Find where the given text appears and provide that cell's center as (x, y) coordinate. 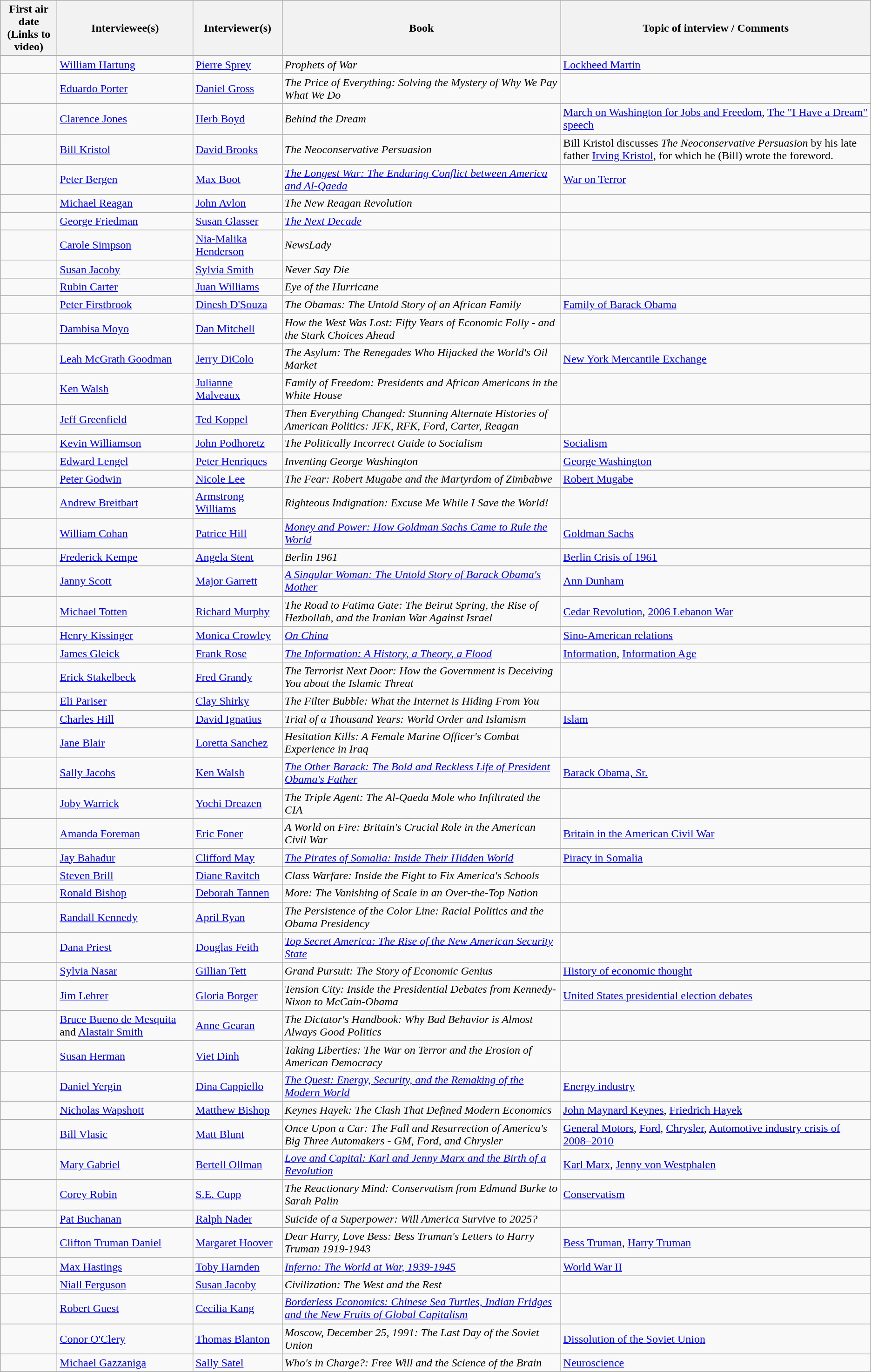
The New Reagan Revolution (422, 203)
Sally Jacobs (125, 773)
March on Washington for Jobs and Freedom, The "I Have a Dream" speech (716, 119)
Keynes Hayek: The Clash That Defined Modern Economics (422, 1110)
The Longest War: The Enduring Conflict between America and Al-Qaeda (422, 180)
Inferno: The World at War, 1939-1945 (422, 1267)
A World on Fire: Britain's Crucial Role in the American Civil War (422, 834)
Eduardo Porter (125, 88)
Civilization: The West and the Rest (422, 1285)
The Filter Bubble: What the Internet is Hiding From You (422, 701)
Michael Reagan (125, 203)
Peter Firstbrook (125, 304)
Sylvia Nasar (125, 971)
Suicide of a Superpower: Will America Survive to 2025? (422, 1219)
Barack Obama, Sr. (716, 773)
The Next Decade (422, 221)
Borderless Economics: Chinese Sea Turtles, Indian Fridges and the New Fruits of Global Capitalism (422, 1309)
A Singular Woman: The Untold Story of Barack Obama's Mother (422, 581)
Information, Information Age (716, 653)
Julianne Malveaux (238, 389)
Leah McGrath Goodman (125, 359)
Edward Lengel (125, 461)
Peter Godwin (125, 479)
Patrice Hill (238, 533)
Bertell Ollman (238, 1164)
Andrew Breitbart (125, 503)
Matt Blunt (238, 1134)
Peter Bergen (125, 180)
Money and Power: How Goldman Sachs Came to Rule the World (422, 533)
Cecilia Kang (238, 1309)
Righteous Indignation: Excuse Me While I Save the World! (422, 503)
Family of Barack Obama (716, 304)
Eric Foner (238, 834)
Viet Dinh (238, 1056)
Inventing George Washington (422, 461)
Frank Rose (238, 653)
Clifford May (238, 858)
Britain in the American Civil War (716, 834)
Sino-American relations (716, 635)
Max Boot (238, 180)
Grand Pursuit: The Story of Economic Genius (422, 971)
Nicholas Wapshott (125, 1110)
Major Garrett (238, 581)
Pat Buchanan (125, 1219)
Robert Mugabe (716, 479)
Monica Crowley (238, 635)
Islam (716, 719)
The Terrorist Next Door: How the Government is Deceiving You about the Islamic Threat (422, 677)
Corey Robin (125, 1195)
Neuroscience (716, 1363)
Nicole Lee (238, 479)
United States presidential election debates (716, 995)
Dinesh D'Souza (238, 304)
Clarence Jones (125, 119)
John Avlon (238, 203)
Herb Boyd (238, 119)
The Other Barack: The Bold and Reckless Life of President Obama's Father (422, 773)
David Ignatius (238, 719)
Jane Blair (125, 743)
Tension City: Inside the Presidential Debates from Kennedy-Nixon to McCain-Obama (422, 995)
Berlin 1961 (422, 557)
Daniel Yergin (125, 1086)
Clifton Truman Daniel (125, 1243)
Juan Williams (238, 287)
Erick Stakelbeck (125, 677)
S.E. Cupp (238, 1195)
Bill Kristol (125, 149)
Who's in Charge?: Free Will and the Science of the Brain (422, 1363)
Dina Cappiello (238, 1086)
Randall Kennedy (125, 917)
Taking Liberties: The War on Terror and the Erosion of American Democracy (422, 1056)
Nia-Malika Henderson (238, 245)
The Fear: Robert Mugabe and the Martyrdom of Zimbabwe (422, 479)
The Reactionary Mind: Conservatism from Edmund Burke to Sarah Palin (422, 1195)
John Maynard Keynes, Friedrich Hayek (716, 1110)
Jim Lehrer (125, 995)
Socialism (716, 444)
Sally Satel (238, 1363)
Goldman Sachs (716, 533)
Frederick Kempe (125, 557)
Pierre Sprey (238, 65)
Susan Herman (125, 1056)
Dear Harry, Love Bess: Bess Truman's Letters to Harry Truman 1919-1943 (422, 1243)
Dana Priest (125, 948)
The Price of Everything: Solving the Mystery of Why We Pay What We Do (422, 88)
Steven Brill (125, 875)
Moscow, December 25, 1991: The Last Day of the Soviet Union (422, 1338)
Interviewer(s) (238, 28)
Ann Dunham (716, 581)
George Washington (716, 461)
War on Terror (716, 180)
Dambisa Moyo (125, 329)
Hesitation Kills: A Female Marine Officer's Combat Experience in Iraq (422, 743)
Amanda Foreman (125, 834)
Fred Grandy (238, 677)
Once Upon a Car: The Fall and Resurrection of America's Big Three Automakers - GM, Ford, and Chrysler (422, 1134)
Thomas Blanton (238, 1338)
Rubin Carter (125, 287)
The Neoconservative Persuasion (422, 149)
Berlin Crisis of 1961 (716, 557)
General Motors, Ford, Chrysler, Automotive industry crisis of 2008–2010 (716, 1134)
Bruce Bueno de Mesquita and Alastair Smith (125, 1026)
The Asylum: The Renegades Who Hijacked the World's Oil Market (422, 359)
The Politically Incorrect Guide to Socialism (422, 444)
Dan Mitchell (238, 329)
Karl Marx, Jenny von Westphalen (716, 1164)
Book (422, 28)
Top Secret America: The Rise of the New American Security State (422, 948)
Energy industry (716, 1086)
World War II (716, 1267)
William Cohan (125, 533)
Margaret Hoover (238, 1243)
The Pirates of Somalia: Inside Their Hidden World (422, 858)
Class Warfare: Inside the Fight to Fix America's Schools (422, 875)
Yochi Dreazen (238, 803)
Janny Scott (125, 581)
Trial of a Thousand Years: World Order and Islamism (422, 719)
Diane Ravitch (238, 875)
Kevin Williamson (125, 444)
Love and Capital: Karl and Jenny Marx and the Birth of a Revolution (422, 1164)
Peter Henriques (238, 461)
Michael Gazzaniga (125, 1363)
Conor O'Clery (125, 1338)
Interviewee(s) (125, 28)
Lockheed Martin (716, 65)
Angela Stent (238, 557)
Conservatism (716, 1195)
Joby Warrick (125, 803)
Richard Murphy (238, 612)
Never Say Die (422, 269)
Jerry DiColo (238, 359)
Toby Harnden (238, 1267)
Eye of the Hurricane (422, 287)
Susan Glasser (238, 221)
Ted Koppel (238, 420)
Max Hastings (125, 1267)
Carole Simpson (125, 245)
NewsLady (422, 245)
April Ryan (238, 917)
The Information: A History, a Theory, a Flood (422, 653)
Ronald Bishop (125, 893)
History of economic thought (716, 971)
New York Mercantile Exchange (716, 359)
Eli Pariser (125, 701)
Mary Gabriel (125, 1164)
The Dictator's Handbook: Why Bad Behavior is Almost Always Good Politics (422, 1026)
William Hartung (125, 65)
Bill Vlasic (125, 1134)
The Persistence of the Color Line: Racial Politics and the Obama Presidency (422, 917)
Matthew Bishop (238, 1110)
Jay Bahadur (125, 858)
The Quest: Energy, Security, and the Remaking of the Modern World (422, 1086)
Ralph Nader (238, 1219)
Topic of interview / Comments (716, 28)
The Triple Agent: The Al-Qaeda Mole who Infiltrated the CIA (422, 803)
Niall Ferguson (125, 1285)
How the West Was Lost: Fifty Years of Economic Folly - and the Stark Choices Ahead (422, 329)
David Brooks (238, 149)
The Road to Fatima Gate: The Beirut Spring, the Rise of Hezbollah, and the Iranian War Against Israel (422, 612)
Loretta Sanchez (238, 743)
James Gleick (125, 653)
Gloria Borger (238, 995)
John Podhoretz (238, 444)
On China (422, 635)
Douglas Feith (238, 948)
Clay Shirky (238, 701)
Jeff Greenfield (125, 420)
More: The Vanishing of Scale in an Over-the-Top Nation (422, 893)
Deborah Tannen (238, 893)
Gillian Tett (238, 971)
Cedar Revolution, 2006 Lebanon War (716, 612)
Robert Guest (125, 1309)
Dissolution of the Soviet Union (716, 1338)
George Friedman (125, 221)
Sylvia Smith (238, 269)
Bess Truman, Harry Truman (716, 1243)
Behind the Dream (422, 119)
Henry Kissinger (125, 635)
Michael Totten (125, 612)
Anne Gearan (238, 1026)
Daniel Gross (238, 88)
Charles Hill (125, 719)
First air date(Links to video) (29, 28)
Armstrong Williams (238, 503)
Family of Freedom: Presidents and African Americans in the White House (422, 389)
Piracy in Somalia (716, 858)
The Obamas: The Untold Story of an African Family (422, 304)
Then Everything Changed: Stunning Alternate Histories of American Politics: JFK, RFK, Ford, Carter, Reagan (422, 420)
Bill Kristol discusses The Neoconservative Persuasion by his late father Irving Kristol, for which he (Bill) wrote the foreword. (716, 149)
Prophets of War (422, 65)
